Return [X, Y] of the center of cell containing provided text 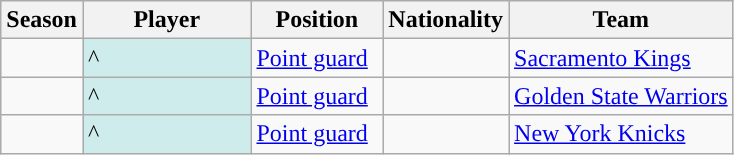
Position [317, 20]
New York Knicks [622, 134]
Sacramento Kings [622, 58]
Nationality [446, 20]
Golden State Warriors [622, 96]
Season [42, 20]
Team [622, 20]
Player [166, 20]
